Identify which cell holds the provided text, then report its (x, y) central coordinate. 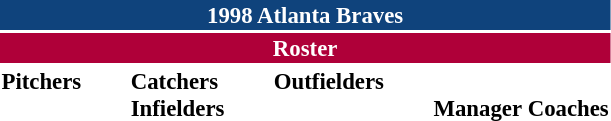
Roster (305, 48)
1998 Atlanta Braves (305, 15)
